Scan for the cell matching the given text and deliver its (X, Y) coordinate at center. 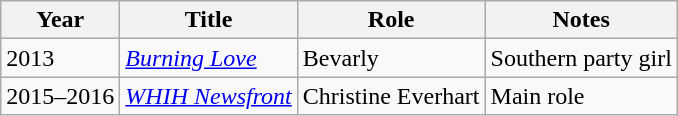
WHIH Newsfront (209, 96)
2015–2016 (60, 96)
Year (60, 20)
2013 (60, 58)
Christine Everhart (391, 96)
Role (391, 20)
Southern party girl (581, 58)
Main role (581, 96)
Title (209, 20)
Bevarly (391, 58)
Burning Love (209, 58)
Notes (581, 20)
